Find where the given text appears and provide that cell's center as (x, y) coordinate. 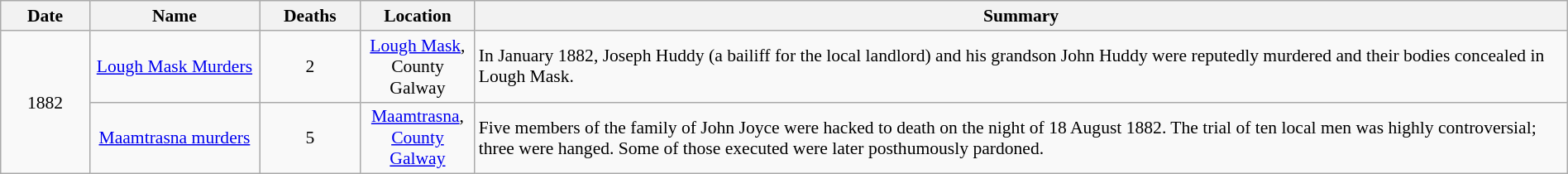
1882 (45, 103)
Lough Mask, County Galway (418, 66)
Maamtrasna murders (174, 138)
2 (311, 66)
5 (311, 138)
Name (174, 16)
Deaths (311, 16)
Location (418, 16)
Lough Mask Murders (174, 66)
Maamtrasna, County Galway (418, 138)
Summary (1021, 16)
Date (45, 16)
